Capture the cell that displays the provided text and extract its (X, Y) central coordinate. 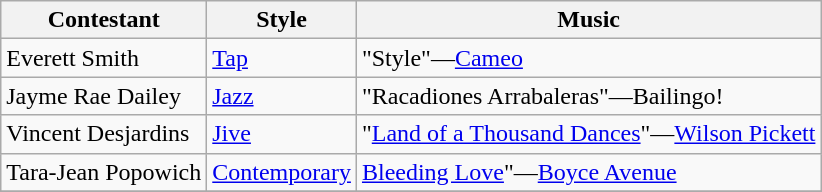
Style (282, 20)
"Racadiones Arrabaleras"—Bailingo! (588, 96)
Jazz (282, 96)
Tap (282, 58)
Jayme Rae Dailey (104, 96)
Contemporary (282, 172)
"Land of a Thousand Dances"—Wilson Pickett (588, 134)
Jive (282, 134)
"Style"—Cameo (588, 58)
Everett Smith (104, 58)
Bleeding Love"—Boyce Avenue (588, 172)
Tara-Jean Popowich (104, 172)
Contestant (104, 20)
Vincent Desjardins (104, 134)
Music (588, 20)
